Pinpoint the cell where the given text exists, returning its [X, Y] midpoint coordinate. 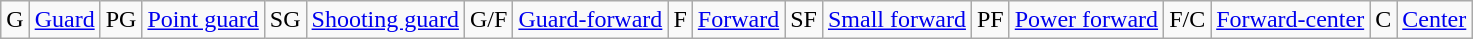
C [1384, 20]
Guard [64, 20]
PG [121, 20]
Forward [738, 20]
SF [804, 20]
Shooting guard [385, 20]
Guard-forward [590, 20]
Center [1434, 20]
PF [990, 20]
G/F [488, 20]
F [680, 20]
SG [285, 20]
Small forward [896, 20]
F/C [1188, 20]
Power forward [1086, 20]
G [15, 20]
Forward-center [1290, 20]
Point guard [203, 20]
